Provide the [X, Y] coordinate of the cell's center where the given text is located.  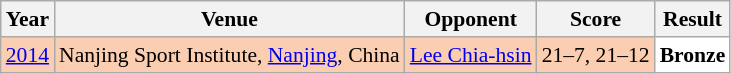
2014 [28, 55]
Lee Chia-hsin [471, 55]
Opponent [471, 19]
Nanjing Sport Institute, Nanjing, China [230, 55]
Year [28, 19]
Result [693, 19]
Score [596, 19]
21–7, 21–12 [596, 55]
Venue [230, 19]
Bronze [693, 55]
